Determine the [x, y] coordinate at the center of the cell enclosing the given text.  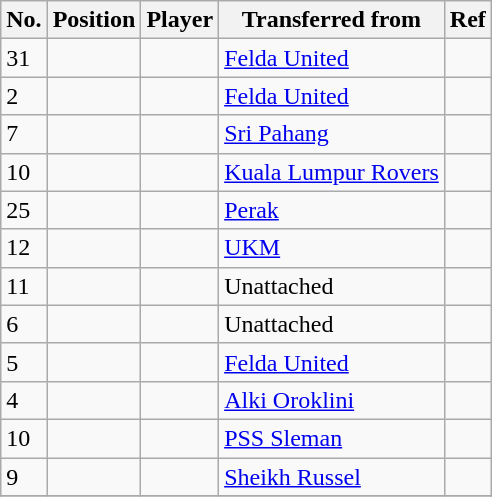
7 [24, 134]
No. [24, 20]
PSS Sleman [332, 438]
Transferred from [332, 20]
Ref [468, 20]
9 [24, 477]
Sri Pahang [332, 134]
6 [24, 324]
11 [24, 286]
2 [24, 96]
Sheikh Russel [332, 477]
31 [24, 58]
12 [24, 248]
25 [24, 210]
Perak [332, 210]
Kuala Lumpur Rovers [332, 172]
Position [94, 20]
Player [180, 20]
Alki Oroklini [332, 400]
4 [24, 400]
UKM [332, 248]
5 [24, 362]
